Find where the given text appears and provide that cell's center as (X, Y) coordinate. 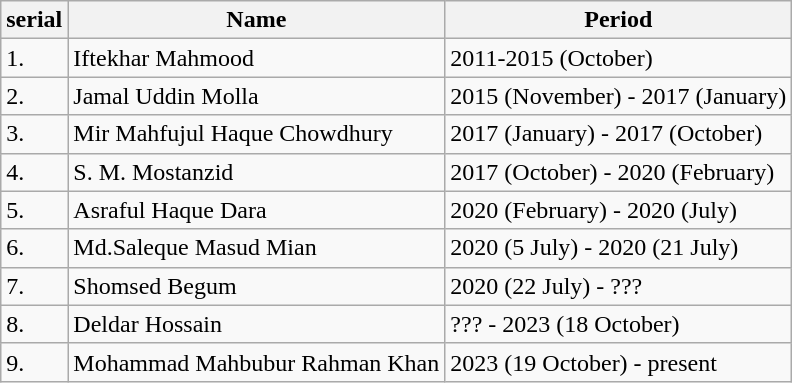
4. (34, 172)
Mir Mahfujul Haque Chowdhury (256, 134)
2020 (22 July) - ??? (618, 286)
Deldar Hossain (256, 324)
Name (256, 20)
S. M. Mostanzid (256, 172)
2017 (January) - 2017 (October) (618, 134)
8. (34, 324)
6. (34, 248)
??? - 2023 (18 October) (618, 324)
5. (34, 210)
2. (34, 96)
2017 (October) - 2020 (February) (618, 172)
2020 (5 July) - 2020 (21 July) (618, 248)
Mohammad Mahbubur Rahman Khan (256, 362)
2015 (November) - 2017 (January) (618, 96)
1. (34, 58)
Asraful Haque Dara (256, 210)
Period (618, 20)
3. (34, 134)
Md.Saleque Masud Mian (256, 248)
serial (34, 20)
Jamal Uddin Molla (256, 96)
2023 (19 October) - present (618, 362)
2020 (February) - 2020 (July) (618, 210)
9. (34, 362)
Shomsed Begum (256, 286)
2011-2015 (October) (618, 58)
Iftekhar Mahmood (256, 58)
7. (34, 286)
